Capture the cell that displays the provided text and extract its (X, Y) central coordinate. 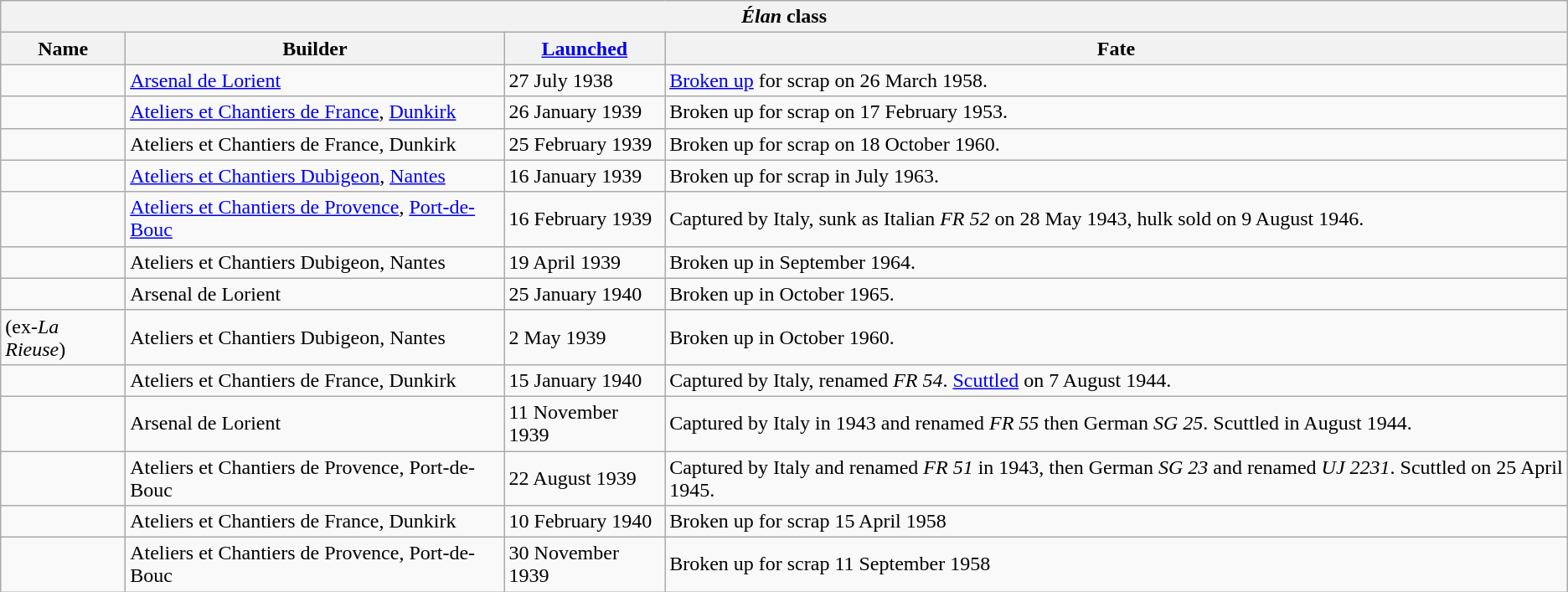
Launched (585, 49)
Broken up in September 1964. (1117, 262)
10 February 1940 (585, 522)
22 August 1939 (585, 477)
Name (64, 49)
Builder (315, 49)
16 February 1939 (585, 219)
Captured by Italy in 1943 and renamed FR 55 then German SG 25. Scuttled in August 1944. (1117, 424)
Broken up for scrap on 18 October 1960. (1117, 144)
19 April 1939 (585, 262)
Broken up in October 1960. (1117, 337)
Broken up for scrap on 17 February 1953. (1117, 112)
Fate (1117, 49)
(ex-La Rieuse) (64, 337)
Broken up for scrap on 26 March 1958. (1117, 80)
Broken up for scrap 15 April 1958 (1117, 522)
11 November 1939 (585, 424)
Broken up for scrap 11 September 1958 (1117, 564)
30 November 1939 (585, 564)
Captured by Italy, sunk as Italian FR 52 on 28 May 1943, hulk sold on 9 August 1946. (1117, 219)
25 January 1940 (585, 294)
26 January 1939 (585, 112)
27 July 1938 (585, 80)
Broken up in October 1965. (1117, 294)
Broken up for scrap in July 1963. (1117, 176)
Captured by Italy, renamed FR 54. Scuttled on 7 August 1944. (1117, 380)
2 May 1939 (585, 337)
Élan class (784, 17)
16 January 1939 (585, 176)
15 January 1940 (585, 380)
Captured by Italy and renamed FR 51 in 1943, then German SG 23 and renamed UJ 2231. Scuttled on 25 April 1945. (1117, 477)
25 February 1939 (585, 144)
